Locate the cell with the specified text and output its [x, y] center coordinate. 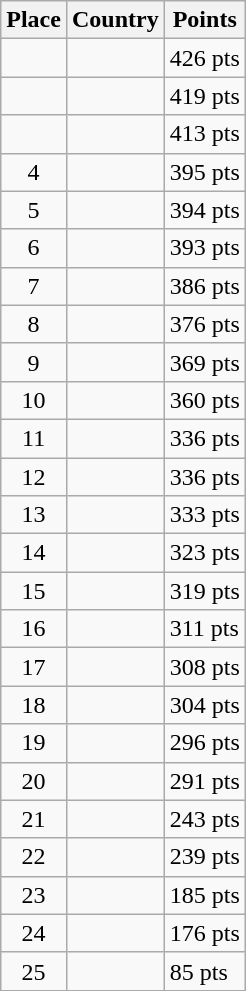
376 pts [204, 324]
18 [34, 705]
311 pts [204, 629]
14 [34, 553]
176 pts [204, 933]
17 [34, 667]
304 pts [204, 705]
24 [34, 933]
239 pts [204, 857]
360 pts [204, 400]
395 pts [204, 172]
419 pts [204, 96]
5 [34, 210]
394 pts [204, 210]
23 [34, 895]
15 [34, 591]
25 [34, 971]
386 pts [204, 286]
413 pts [204, 134]
291 pts [204, 781]
20 [34, 781]
21 [34, 819]
19 [34, 743]
185 pts [204, 895]
12 [34, 477]
319 pts [204, 591]
296 pts [204, 743]
11 [34, 438]
308 pts [204, 667]
85 pts [204, 971]
243 pts [204, 819]
Place [34, 20]
16 [34, 629]
Points [204, 20]
9 [34, 362]
4 [34, 172]
393 pts [204, 248]
22 [34, 857]
10 [34, 400]
7 [34, 286]
333 pts [204, 515]
369 pts [204, 362]
Country [115, 20]
6 [34, 248]
323 pts [204, 553]
13 [34, 515]
8 [34, 324]
426 pts [204, 58]
